Identify which cell holds the provided text, then report its (X, Y) central coordinate. 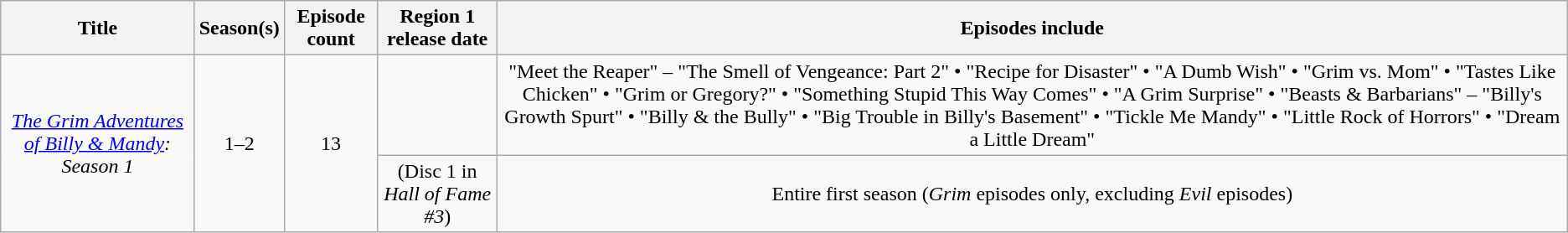
Episodes include (1032, 28)
(Disc 1 in Hall of Fame #3) (437, 194)
Region 1 release date (437, 28)
Entire first season (Grim episodes only, excluding Evil episodes) (1032, 194)
1–2 (240, 144)
Title (97, 28)
13 (331, 144)
Episode count (331, 28)
The Grim Adventures of Billy & Mandy: Season 1 (97, 144)
Season(s) (240, 28)
